Locate the cell with the specified text and output its (X, Y) center coordinate. 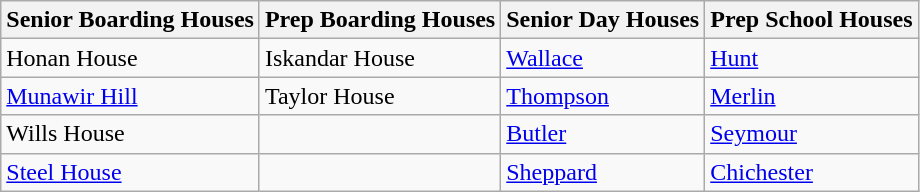
Taylor House (380, 96)
Senior Day Houses (603, 20)
Iskandar House (380, 58)
Chichester (812, 172)
Sheppard (603, 172)
Wills House (130, 134)
Munawir Hill (130, 96)
Wallace (603, 58)
Hunt (812, 58)
Steel House (130, 172)
Senior Boarding Houses (130, 20)
Seymour (812, 134)
Prep Boarding Houses (380, 20)
Butler (603, 134)
Honan House (130, 58)
Prep School Houses (812, 20)
Thompson (603, 96)
Merlin (812, 96)
